From the cell containing the given text, extract its center point as [X, Y] coordinate. 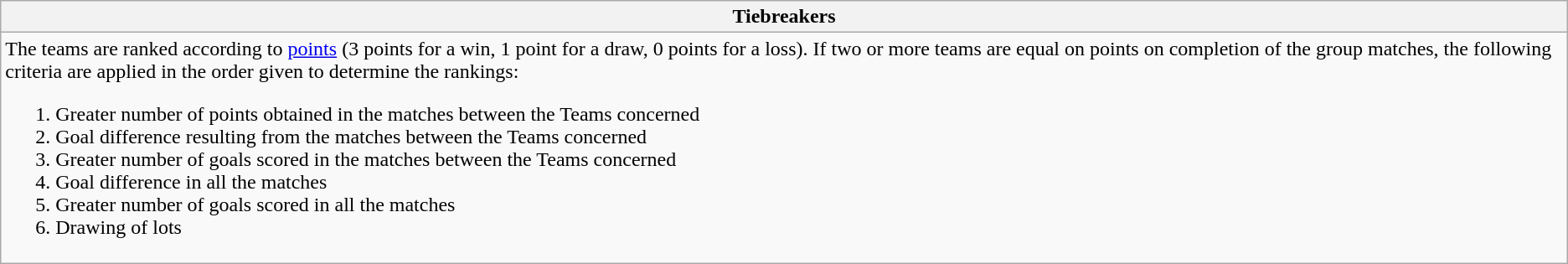
Tiebreakers [784, 17]
